Pinpoint the cell where the given text exists, returning its (x, y) midpoint coordinate. 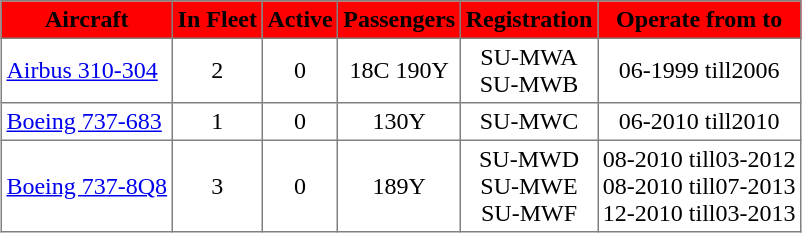
SU-MWDSU-MWESU-MWF (528, 186)
Passengers (399, 20)
18C 190Y (399, 70)
Registration (528, 20)
189Y (399, 186)
130Y (399, 122)
Active (300, 20)
Airbus 310-304 (86, 70)
1 (217, 122)
08-2010 till03-201208-2010 till07-201312-2010 till03-2013 (700, 186)
SU-MWC (528, 122)
In Fleet (217, 20)
Operate from to (700, 20)
Boeing 737-683 (86, 122)
Aircraft (86, 20)
06-2010 till2010 (700, 122)
SU-MWASU-MWB (528, 70)
06-1999 till2006 (700, 70)
2 (217, 70)
Boeing 737-8Q8 (86, 186)
3 (217, 186)
